Determine the (x, y) coordinate at the center of the cell enclosing the given text.  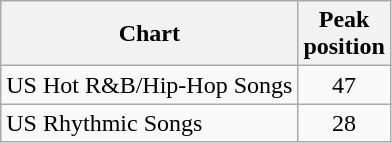
28 (344, 123)
US Hot R&B/Hip-Hop Songs (150, 85)
Chart (150, 34)
47 (344, 85)
Peakposition (344, 34)
US Rhythmic Songs (150, 123)
